Return [x, y] of the center of cell containing provided text 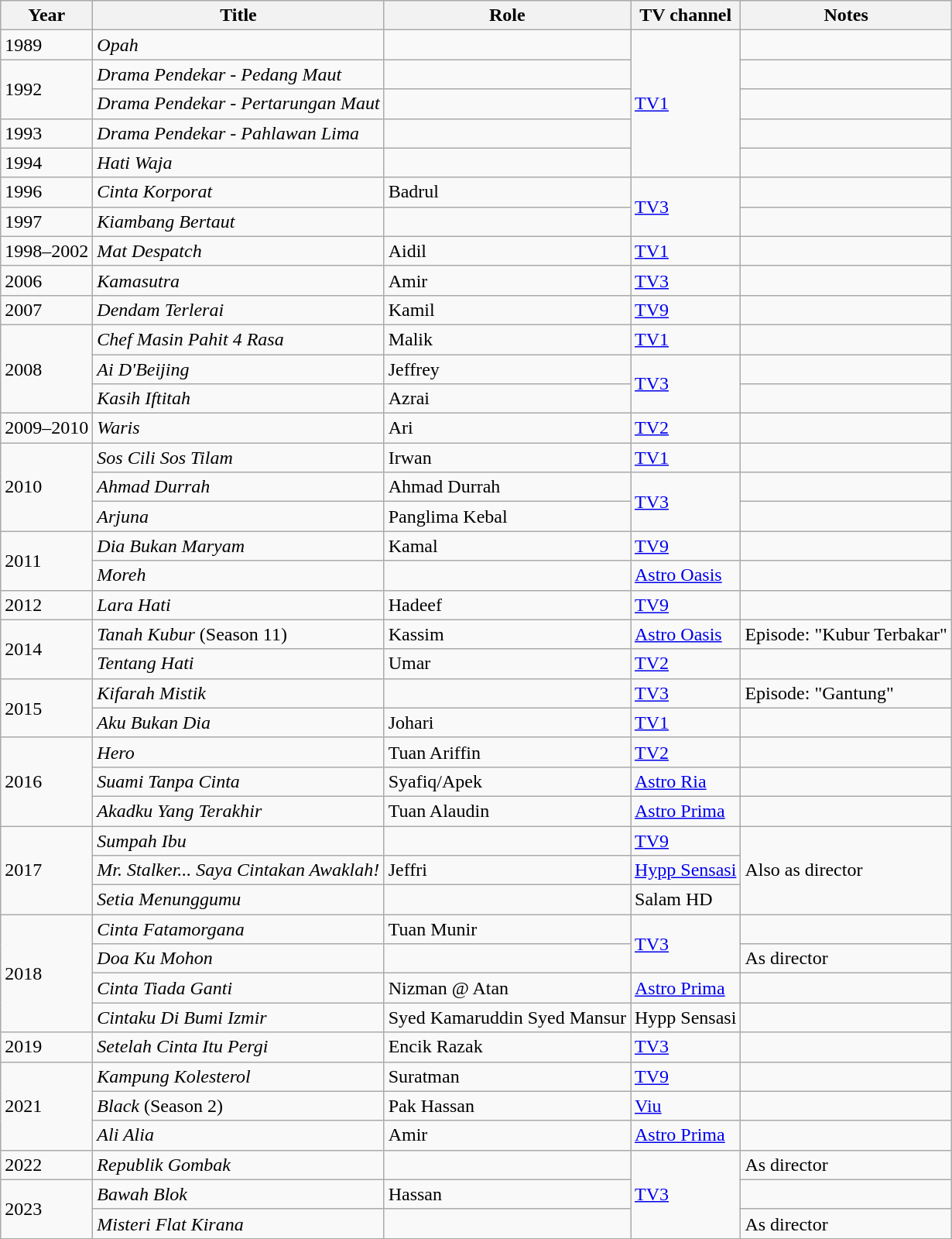
Panglima Kebal [507, 517]
Kasih Iftitah [238, 399]
1989 [46, 45]
Mr. Stalker... Saya Cintakan Awaklah! [238, 870]
Kamal [507, 546]
Kampung Kolesterol [238, 1076]
Role [507, 15]
Kiambang Bertaut [238, 221]
Cinta Tiada Ganti [238, 988]
Umar [507, 664]
Syafiq/Apek [507, 781]
Drama Pendekar - Pedang Maut [238, 74]
2017 [46, 870]
Cinta Korporat [238, 192]
Akadku Yang Terakhir [238, 811]
1992 [46, 89]
Setia Menunggumu [238, 900]
Kassim [507, 634]
Syed Kamaruddin Syed Mansur [507, 1018]
Cinta Fatamorgana [238, 929]
Aidil [507, 251]
Black (Season 2) [238, 1106]
1996 [46, 192]
Tuan Alaudin [507, 811]
Jeffri [507, 870]
Hassan [507, 1194]
2019 [46, 1047]
Tentang Hati [238, 664]
Badrul [507, 192]
Hero [238, 752]
2007 [46, 310]
Malik [507, 339]
Episode: "Gantung" [846, 693]
Mat Despatch [238, 251]
Dia Bukan Maryam [238, 546]
Nizman @ Atan [507, 988]
Republik Gombak [238, 1165]
2021 [46, 1106]
Irwan [507, 458]
2010 [46, 487]
Kamil [507, 310]
Tanah Kubur (Season 11) [238, 634]
Title [238, 15]
Misteri Flat Kirana [238, 1224]
1997 [46, 221]
2018 [46, 973]
2006 [46, 280]
2016 [46, 781]
Dendam Terlerai [238, 310]
Suratman [507, 1076]
1994 [46, 163]
Encik Razak [507, 1047]
2022 [46, 1165]
TV channel [685, 15]
Moreh [238, 575]
Ali Alia [238, 1135]
Ai D'Beijing [238, 369]
Aku Bukan Dia [238, 722]
2015 [46, 708]
Pak Hassan [507, 1106]
2012 [46, 605]
Doa Ku Mohon [238, 959]
Tuan Ariffin [507, 752]
Kifarah Mistik [238, 693]
1993 [46, 133]
2009–2010 [46, 428]
Notes [846, 15]
Waris [238, 428]
Drama Pendekar - Pahlawan Lima [238, 133]
2008 [46, 369]
Salam HD [685, 900]
1998–2002 [46, 251]
Cintaku Di Bumi Izmir [238, 1018]
Hati Waja [238, 163]
Opah [238, 45]
Lara Hati [238, 605]
Arjuna [238, 517]
Kamasutra [238, 280]
Sos Cili Sos Tilam [238, 458]
Jeffrey [507, 369]
Ari [507, 428]
Year [46, 15]
Johari [507, 722]
2023 [46, 1209]
Sumpah Ibu [238, 840]
Setelah Cinta Itu Pergi [238, 1047]
Chef Masin Pahit 4 Rasa [238, 339]
Viu [685, 1106]
2014 [46, 649]
Astro Ria [685, 781]
Hadeef [507, 605]
Drama Pendekar - Pertarungan Maut [238, 104]
Azrai [507, 399]
Suami Tanpa Cinta [238, 781]
Episode: "Kubur Terbakar" [846, 634]
Also as director [846, 870]
Tuan Munir [507, 929]
Bawah Blok [238, 1194]
2011 [46, 561]
